From the cell containing the given text, extract its center point as [x, y] coordinate. 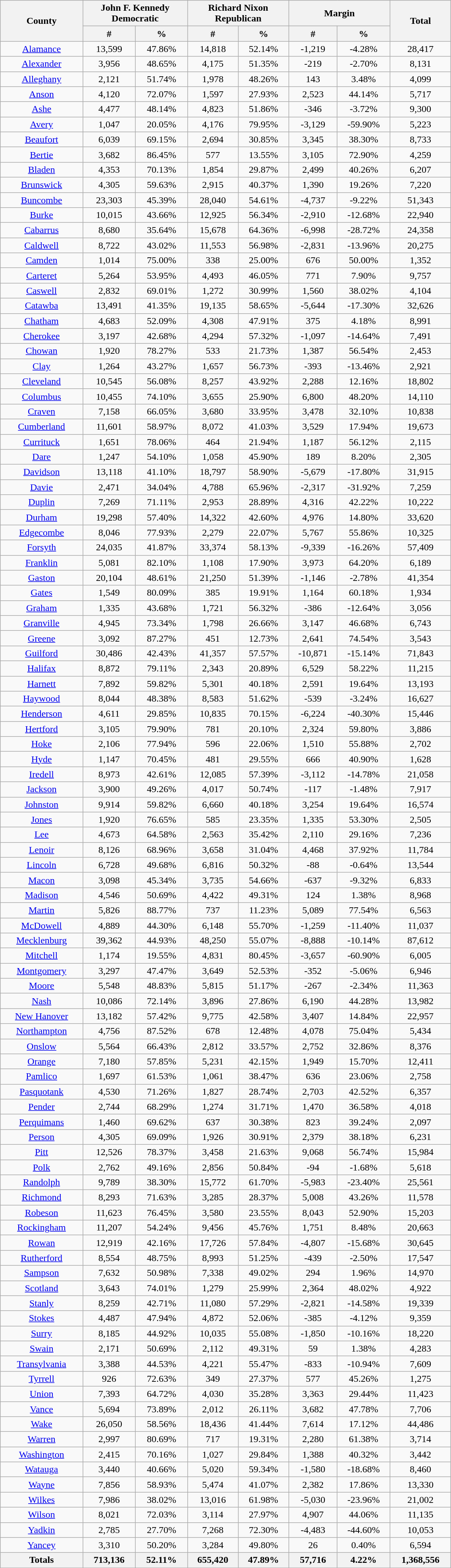
48.65% [162, 64]
6,816 [213, 865]
Halifax [42, 668]
30.85% [263, 139]
-5,983 [313, 1182]
21.94% [263, 442]
31,915 [420, 472]
12.16% [363, 381]
23,303 [109, 200]
5,548 [109, 986]
-44.60% [363, 1530]
1,272 [213, 291]
50.20% [162, 1545]
69.62% [162, 1122]
-12.64% [363, 608]
12,925 [213, 215]
51.62% [263, 699]
4,422 [213, 895]
11,623 [109, 1213]
1,460 [109, 1122]
88.77% [162, 910]
42.58% [263, 1016]
28.37% [263, 1198]
41.07% [263, 1485]
11,423 [420, 1394]
41,354 [420, 578]
46.05% [263, 276]
41.35% [162, 306]
4,104 [420, 291]
41.87% [162, 548]
County [42, 21]
-439 [313, 1258]
1,854 [213, 170]
1,751 [313, 1228]
57.40% [162, 517]
Bladen [42, 170]
143 [313, 79]
87,612 [420, 941]
21,002 [420, 1500]
7,614 [313, 1424]
3,478 [313, 411]
2,453 [420, 351]
2,343 [213, 668]
14,970 [420, 1273]
Pitt [42, 1152]
7,393 [109, 1394]
Wilson [42, 1515]
9,757 [420, 276]
-1.48% [363, 789]
11,037 [420, 926]
19,673 [420, 426]
Beaufort [42, 139]
8,993 [213, 1258]
9,068 [313, 1152]
19,339 [420, 1303]
4,756 [109, 1031]
57,716 [313, 1560]
26,050 [109, 1424]
1,549 [109, 593]
Alamance [42, 49]
4,308 [213, 321]
3,543 [420, 638]
2,171 [109, 1348]
35.28% [263, 1394]
-9.22% [363, 200]
1,978 [213, 79]
-17.30% [363, 306]
28.74% [263, 1092]
Cumberland [42, 426]
34.04% [162, 487]
50.32% [263, 865]
4,546 [109, 895]
13,982 [420, 1001]
17,726 [213, 1243]
18,436 [213, 1424]
11,363 [420, 986]
45.39% [162, 200]
8,126 [109, 850]
33.95% [263, 411]
36.58% [363, 1107]
16,627 [420, 699]
3,407 [313, 1016]
-267 [313, 986]
87.52% [162, 1031]
48.26% [263, 79]
72.03% [162, 1515]
2,563 [213, 835]
2,591 [313, 683]
80.09% [162, 593]
25,561 [420, 1182]
-4,807 [313, 1243]
-0.64% [363, 865]
30.99% [263, 291]
52.09% [162, 321]
49.02% [263, 1273]
4,018 [420, 1107]
48.02% [363, 1288]
8,968 [420, 895]
Wayne [42, 1485]
6,148 [213, 926]
4.22% [363, 1560]
68.29% [162, 1107]
3,310 [109, 1545]
4,872 [213, 1318]
2,856 [213, 1167]
1,014 [109, 260]
3,643 [109, 1288]
3,285 [213, 1198]
2,112 [213, 1348]
61.53% [162, 1076]
-3,129 [313, 124]
Northampton [42, 1031]
4,120 [109, 94]
-4.12% [363, 1318]
Haywood [42, 699]
Rockingham [42, 1228]
8,046 [109, 532]
27.93% [263, 94]
4,283 [420, 1348]
44.30% [162, 926]
1,187 [313, 442]
4,477 [109, 109]
-94 [313, 1167]
11,784 [420, 850]
56.12% [363, 442]
24,358 [420, 230]
5,564 [109, 1046]
-23.96% [363, 1500]
Lenoir [42, 850]
-4.28% [363, 49]
3,458 [213, 1152]
1,827 [213, 1092]
13,016 [213, 1500]
737 [213, 910]
349 [213, 1379]
Hyde [42, 759]
Cherokee [42, 336]
40.37% [263, 185]
-28.72% [363, 230]
Edgecombe [42, 532]
2,324 [313, 729]
77.93% [162, 532]
8,131 [420, 64]
1,368,556 [420, 1560]
21,250 [213, 578]
2,097 [420, 1122]
5,223 [420, 124]
22.07% [263, 532]
77.94% [162, 744]
18,797 [213, 472]
-1,850 [313, 1333]
40.26% [363, 170]
-637 [313, 880]
7,338 [213, 1273]
57.42% [162, 1016]
-8,888 [313, 941]
10,086 [109, 1001]
-14.58% [363, 1303]
30,486 [109, 653]
25.90% [263, 396]
7,491 [420, 336]
8.48% [363, 1228]
69.01% [162, 291]
2,382 [313, 1485]
33,620 [420, 517]
42.16% [162, 1243]
13,193 [420, 683]
56.73% [263, 366]
5,815 [213, 986]
4,468 [313, 850]
Craven [42, 411]
13,182 [109, 1016]
1,352 [420, 260]
43.66% [162, 215]
11.23% [263, 910]
6,207 [420, 170]
12.73% [263, 638]
294 [313, 1273]
-11.40% [363, 926]
55.88% [363, 744]
42.52% [363, 1092]
Madison [42, 895]
37.92% [363, 850]
50.74% [263, 789]
-385 [313, 1318]
80.45% [263, 956]
-6,224 [313, 714]
Bertie [42, 154]
1,510 [313, 744]
15,678 [213, 230]
57.57% [263, 653]
51.35% [263, 64]
6,189 [420, 563]
24,035 [109, 548]
Randolph [42, 1182]
Graham [42, 608]
8,973 [109, 774]
25.00% [263, 260]
58.90% [263, 472]
5,717 [420, 94]
48,250 [213, 941]
1,279 [213, 1288]
56.74% [363, 1152]
56.54% [363, 351]
12,526 [109, 1152]
7,180 [109, 1061]
2,110 [313, 835]
Stanly [42, 1303]
3,254 [313, 804]
18,220 [420, 1333]
73.34% [162, 623]
2,280 [313, 1439]
1,597 [213, 94]
45.76% [263, 1228]
46.68% [363, 623]
8,044 [109, 699]
2,744 [109, 1107]
21.73% [263, 351]
58.22% [363, 668]
5,767 [313, 532]
43.02% [162, 245]
87.27% [162, 638]
-14.78% [363, 774]
6,231 [420, 1137]
9,789 [109, 1182]
26 [313, 1545]
14,110 [420, 396]
47.94% [162, 1318]
10,838 [420, 411]
1,721 [213, 608]
Total [420, 21]
19,135 [213, 306]
Davie [42, 487]
-5,030 [313, 1500]
12,919 [109, 1243]
6,833 [420, 880]
13,330 [420, 1485]
51.25% [263, 1258]
44.53% [162, 1364]
47.86% [162, 49]
Rutherford [42, 1258]
-5,679 [313, 472]
78.27% [162, 351]
40.90% [363, 759]
Columbus [42, 396]
72.90% [363, 154]
-59.90% [363, 124]
-13.46% [363, 366]
3,580 [213, 1213]
-10.94% [363, 1364]
76.45% [162, 1213]
30.91% [263, 1137]
5,264 [109, 276]
48.61% [162, 578]
4,030 [213, 1394]
76.65% [162, 820]
-13.96% [363, 245]
Catawba [42, 306]
-1.68% [363, 1167]
1,147 [109, 759]
Gaston [42, 578]
17.86% [363, 1485]
5,008 [313, 1198]
4,788 [213, 487]
375 [313, 321]
33.57% [263, 1046]
Iredell [42, 774]
4,683 [109, 321]
20,663 [420, 1228]
1,926 [213, 1137]
8,259 [109, 1303]
2,364 [313, 1288]
23.06% [363, 1076]
1,274 [213, 1107]
771 [313, 276]
7,268 [213, 1530]
3,147 [313, 623]
4,017 [213, 789]
Pender [42, 1107]
5,434 [420, 1031]
1,264 [109, 366]
57.85% [162, 1061]
52.14% [263, 49]
-2.70% [363, 64]
Yancey [42, 1545]
45.34% [162, 880]
3,896 [213, 1001]
4,673 [109, 835]
-2,910 [313, 215]
Currituck [42, 442]
42.61% [162, 774]
79.95% [263, 124]
1,108 [213, 563]
13,544 [420, 865]
1,798 [213, 623]
1,388 [313, 1454]
-1,580 [313, 1470]
Margin [340, 14]
15,984 [420, 1152]
2,832 [109, 291]
Yadkin [42, 1530]
43.92% [263, 381]
464 [213, 442]
926 [109, 1379]
1,047 [109, 124]
-1,259 [313, 926]
33,374 [213, 548]
-14.64% [363, 336]
-18.68% [363, 1470]
22.06% [263, 744]
19.31% [263, 1439]
27.37% [263, 1379]
2,471 [109, 487]
-17.80% [363, 472]
4,611 [109, 714]
53.95% [162, 276]
39.24% [363, 1122]
6,743 [420, 623]
1,058 [213, 457]
2,641 [313, 638]
2,997 [109, 1439]
38.47% [263, 1076]
4,316 [313, 502]
3,284 [213, 1545]
7,236 [420, 835]
2,499 [313, 170]
2,915 [213, 185]
Dare [42, 457]
-15.14% [363, 653]
73.89% [162, 1409]
636 [313, 1076]
5,020 [213, 1470]
4,530 [109, 1092]
7,609 [420, 1364]
-3,657 [313, 956]
Sampson [42, 1273]
533 [213, 351]
7,706 [420, 1409]
58.93% [162, 1485]
-1,219 [313, 49]
26.11% [263, 1409]
43.68% [162, 608]
54.24% [162, 1228]
3,956 [109, 64]
21,058 [420, 774]
59.63% [162, 185]
61.98% [263, 1500]
3,658 [213, 850]
9,456 [213, 1228]
-3.24% [363, 699]
4,353 [109, 170]
71.63% [162, 1198]
56.34% [263, 215]
Richmond [42, 1198]
70.45% [162, 759]
42.68% [162, 336]
1,061 [213, 1076]
7,856 [109, 1485]
41.10% [162, 472]
7,158 [109, 411]
-2.34% [363, 986]
1,651 [109, 442]
8,257 [213, 381]
49.80% [263, 1545]
3,714 [420, 1439]
17.94% [363, 426]
-2,821 [313, 1303]
44.92% [162, 1333]
11,080 [213, 1303]
4,078 [313, 1031]
Pasquotank [42, 1092]
124 [313, 895]
52.11% [162, 1560]
4,831 [213, 956]
5,081 [109, 563]
10,455 [109, 396]
Wilkes [42, 1500]
50.84% [263, 1167]
5,694 [109, 1409]
59.34% [263, 1470]
2,921 [420, 366]
6,946 [420, 971]
2,523 [313, 94]
22,957 [420, 1016]
48.20% [363, 396]
3,649 [213, 971]
3,098 [109, 880]
1,697 [109, 1076]
2,121 [109, 79]
44.28% [363, 1001]
8,376 [420, 1046]
Camden [42, 260]
31.71% [263, 1107]
17.90% [263, 563]
14.80% [363, 517]
8,043 [313, 1213]
Robeson [42, 1213]
70.16% [162, 1454]
-4,483 [313, 1530]
-2.78% [363, 578]
Washington [42, 1454]
8,583 [213, 699]
Avery [42, 124]
Franklin [42, 563]
28.89% [263, 502]
1,470 [313, 1107]
5,301 [213, 683]
11,207 [109, 1228]
10,545 [109, 381]
52.90% [363, 1213]
-393 [313, 366]
6,005 [420, 956]
30.38% [263, 1122]
45.90% [263, 457]
John F. KennedyDemocratic [135, 14]
22,940 [420, 215]
8,733 [420, 139]
2,762 [109, 1167]
-40.30% [363, 714]
4.18% [363, 321]
Carteret [42, 276]
58.13% [263, 548]
13.55% [263, 154]
47.47% [162, 971]
3,388 [109, 1364]
15,772 [213, 1182]
-10.16% [363, 1333]
19,298 [109, 517]
189 [313, 457]
10,222 [420, 502]
6,039 [109, 139]
6,728 [109, 865]
6,660 [213, 804]
2,106 [109, 744]
Onslow [42, 1046]
42.22% [363, 502]
7,259 [420, 487]
3,363 [313, 1394]
-386 [313, 608]
1,027 [213, 1454]
20,104 [109, 578]
-352 [313, 971]
61.70% [263, 1182]
3,886 [420, 729]
-539 [313, 699]
Perquimans [42, 1122]
Cleveland [42, 381]
45.26% [363, 1379]
28,040 [213, 200]
-4,737 [313, 200]
15.70% [363, 1061]
54.10% [162, 457]
Totals [42, 1560]
Tyrrell [42, 1379]
47.78% [363, 1409]
64.72% [162, 1394]
678 [213, 1031]
13,491 [109, 306]
713,136 [109, 1560]
10,835 [213, 714]
717 [213, 1439]
-9,339 [313, 548]
44.06% [363, 1515]
61.38% [363, 1439]
20.05% [162, 124]
2,758 [420, 1076]
7,917 [420, 789]
Burke [42, 215]
-6,998 [313, 230]
41,357 [213, 653]
Nash [42, 1001]
51.17% [263, 986]
15,446 [420, 714]
8,293 [109, 1198]
Pamlico [42, 1076]
35.64% [162, 230]
4,294 [213, 336]
Alexander [42, 64]
1,247 [109, 457]
-60.90% [363, 956]
3,114 [213, 1515]
2,415 [109, 1454]
4,259 [420, 154]
78.37% [162, 1152]
8.20% [363, 457]
57.32% [263, 336]
4,493 [213, 276]
58.97% [162, 426]
Transylvania [42, 1364]
44.14% [363, 94]
666 [313, 759]
338 [213, 260]
9,300 [420, 109]
2,279 [213, 532]
77.54% [363, 910]
8,680 [109, 230]
58.56% [162, 1424]
Henderson [42, 714]
3,197 [109, 336]
-2,831 [313, 245]
2,703 [313, 1092]
4,976 [313, 517]
2,305 [420, 457]
6,357 [420, 1092]
49.26% [162, 789]
1,934 [420, 593]
Durham [42, 517]
-833 [313, 1364]
13,599 [109, 49]
Mitchell [42, 956]
66.43% [162, 1046]
Watauga [42, 1470]
71.26% [162, 1092]
57,409 [420, 548]
71,843 [420, 653]
9,775 [213, 1016]
64.36% [263, 230]
5,618 [420, 1167]
17.12% [363, 1424]
-346 [313, 109]
9,359 [420, 1318]
637 [213, 1122]
4,099 [420, 79]
Guilford [42, 653]
4,176 [213, 124]
4,945 [109, 623]
Scotland [42, 1288]
1,560 [313, 291]
19.91% [263, 593]
75.04% [363, 1031]
7,632 [109, 1273]
4,487 [109, 1318]
48.14% [162, 109]
Warren [42, 1439]
Caswell [42, 291]
65.96% [263, 487]
74.54% [363, 638]
8,021 [109, 1515]
-10,871 [313, 653]
823 [313, 1122]
Jackson [42, 789]
1,164 [313, 593]
42.15% [263, 1061]
Chatham [42, 321]
3,345 [313, 139]
5,474 [213, 1485]
0.40% [363, 1545]
2,012 [213, 1409]
-15.68% [363, 1243]
-10.14% [363, 941]
57.39% [263, 774]
29.44% [363, 1394]
23.35% [263, 820]
8,554 [109, 1258]
42.71% [162, 1303]
10,325 [420, 532]
31.04% [263, 850]
40.32% [363, 1454]
50.98% [162, 1273]
3,297 [109, 971]
49.68% [162, 865]
Greene [42, 638]
52.06% [263, 1318]
74.10% [162, 396]
44,486 [420, 1424]
75.00% [162, 260]
59.80% [363, 729]
-23.40% [363, 1182]
Union [42, 1394]
7,986 [109, 1500]
1,390 [313, 185]
78.06% [162, 442]
5,089 [313, 910]
47.89% [263, 1560]
29.16% [363, 835]
2,505 [420, 820]
3,900 [109, 789]
86.45% [162, 154]
-5.06% [363, 971]
-117 [313, 789]
7,220 [420, 185]
585 [213, 820]
80.69% [162, 1439]
Lee [42, 835]
3,442 [420, 1454]
4,823 [213, 109]
29.84% [263, 1454]
4,922 [420, 1288]
2,115 [420, 442]
Martin [42, 910]
69.15% [162, 139]
18,802 [420, 381]
52.53% [263, 971]
-1,146 [313, 578]
41.44% [263, 1424]
42.60% [263, 517]
Ashe [42, 109]
Moore [42, 986]
6,800 [313, 396]
2,379 [313, 1137]
11,578 [420, 1198]
-2,317 [313, 487]
Cabarrus [42, 230]
Hoke [42, 744]
14,322 [213, 517]
-16.26% [363, 548]
57.84% [263, 1243]
Wake [42, 1424]
3,973 [313, 563]
-31.92% [363, 487]
19.26% [363, 185]
42.43% [162, 653]
53.30% [363, 820]
Chowan [42, 351]
Rowan [42, 1243]
17,547 [420, 1258]
40.66% [162, 1470]
14,818 [213, 49]
79.11% [162, 668]
Richard NixonRepublican [238, 14]
29.85% [162, 714]
68.96% [162, 850]
4,175 [213, 64]
48.83% [162, 986]
38.18% [363, 1137]
781 [213, 729]
55.07% [263, 941]
55.47% [263, 1364]
51.74% [162, 79]
-219 [313, 64]
596 [213, 744]
12,085 [213, 774]
2,953 [213, 502]
27.86% [263, 1001]
1,657 [213, 366]
7,269 [109, 502]
59 [313, 1348]
71.11% [162, 502]
6,594 [420, 1545]
Jones [42, 820]
70.15% [263, 714]
10,035 [213, 1333]
Duplin [42, 502]
Clay [42, 366]
2,785 [109, 1530]
Forsyth [42, 548]
64.20% [363, 563]
Buncombe [42, 200]
29.87% [263, 170]
20,275 [420, 245]
2,288 [313, 381]
Johnston [42, 804]
11,553 [213, 245]
56.98% [263, 245]
2,694 [213, 139]
Lincoln [42, 865]
20.89% [263, 668]
35.42% [263, 835]
5,231 [213, 1061]
55.86% [363, 532]
3,440 [109, 1470]
8,185 [109, 1333]
29.55% [263, 759]
1,949 [313, 1061]
Vance [42, 1409]
32,626 [420, 306]
3,655 [213, 396]
72.63% [162, 1379]
12.48% [263, 1031]
-2.50% [363, 1258]
27.97% [263, 1515]
Alleghany [42, 79]
Mecklenburg [42, 941]
1,275 [420, 1379]
5,826 [109, 910]
Polk [42, 1167]
-88 [313, 865]
20.10% [263, 729]
Gates [42, 593]
12,411 [420, 1061]
64.58% [162, 835]
7,892 [109, 683]
451 [213, 638]
69.09% [162, 1137]
16,574 [420, 804]
32.86% [363, 1046]
43.27% [162, 366]
655,420 [213, 1560]
3,092 [109, 638]
-3.72% [363, 109]
1.96% [363, 1273]
676 [313, 260]
25.99% [263, 1288]
79.90% [162, 729]
70.13% [162, 170]
385 [213, 593]
50.00% [363, 260]
Davidson [42, 472]
-3,112 [313, 774]
4,907 [313, 1515]
23.55% [263, 1213]
47.91% [263, 321]
48.38% [162, 699]
8,722 [109, 245]
15,203 [420, 1213]
72.30% [263, 1530]
3,529 [313, 426]
Brunswick [42, 185]
4,221 [213, 1364]
2,752 [313, 1046]
58.65% [263, 306]
8,460 [420, 1470]
13,118 [109, 472]
1,628 [420, 759]
9,914 [109, 804]
51,343 [420, 200]
72.07% [162, 94]
49.16% [162, 1167]
7.90% [363, 276]
48.75% [162, 1258]
-9.32% [363, 880]
51.86% [263, 109]
Harnett [42, 683]
56.32% [263, 608]
72.14% [162, 1001]
New Hanover [42, 1016]
30,645 [420, 1243]
3,056 [420, 608]
Surry [42, 1333]
74.01% [162, 1288]
6,529 [313, 668]
19.55% [162, 956]
481 [213, 759]
66.05% [162, 411]
43.26% [363, 1198]
Caldwell [42, 245]
26.66% [263, 623]
55.08% [263, 1333]
Hertford [42, 729]
21.63% [263, 1152]
54.66% [263, 880]
44.93% [162, 941]
8,072 [213, 426]
55.70% [263, 926]
8,991 [420, 321]
11,135 [420, 1515]
41.03% [263, 426]
3,735 [213, 880]
1,174 [109, 956]
1,387 [313, 351]
Person [42, 1137]
39,362 [109, 941]
6,563 [420, 910]
Swain [42, 1348]
3.48% [363, 79]
Anson [42, 94]
82.10% [162, 563]
28,417 [420, 49]
-1,097 [313, 336]
57.29% [263, 1303]
10,053 [420, 1530]
Orange [42, 1061]
Montgomery [42, 971]
56.08% [162, 381]
Granville [42, 623]
51.39% [263, 578]
2,812 [213, 1046]
8,872 [109, 668]
3,680 [213, 411]
14.84% [363, 1016]
-12.68% [363, 215]
Macon [42, 880]
4,889 [109, 926]
10,015 [109, 215]
Stokes [42, 1318]
27.70% [162, 1530]
-5,644 [313, 306]
McDowell [42, 926]
2,702 [420, 744]
32.10% [363, 411]
54.61% [263, 200]
11,601 [109, 426]
60.18% [363, 593]
6,190 [313, 1001]
11,215 [420, 668]
